Provide the [x, y] coordinate of the cell's center where the given text is located.  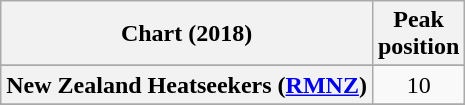
Peak position [418, 34]
10 [418, 85]
New Zealand Heatseekers (RMNZ) [187, 85]
Chart (2018) [187, 34]
